Pinpoint the cell where the given text exists, returning its [X, Y] midpoint coordinate. 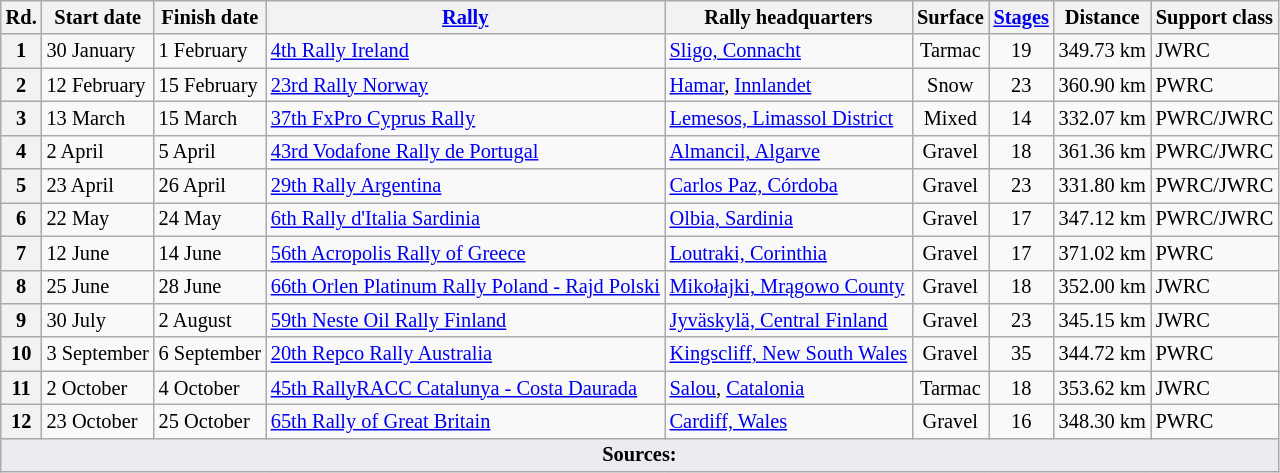
15 March [210, 118]
352.00 km [1102, 287]
6 September [210, 354]
5 April [210, 152]
43rd Vodafone Rally de Portugal [466, 152]
19 [1022, 51]
4 October [210, 388]
15 February [210, 85]
30 July [98, 320]
14 June [210, 253]
24 May [210, 219]
6th Rally d'Italia Sardinia [466, 219]
9 [22, 320]
Kingscliff, New South Wales [788, 354]
361.36 km [1102, 152]
2 [22, 85]
45th RallyRACC Catalunya - Costa Daurada [466, 388]
2 August [210, 320]
4 [22, 152]
16 [1022, 421]
12 June [98, 253]
2 October [98, 388]
12 February [98, 85]
25 June [98, 287]
Mikołajki, Mrągowo County [788, 287]
345.15 km [1102, 320]
331.80 km [1102, 186]
65th Rally of Great Britain [466, 421]
Rally [466, 17]
344.72 km [1102, 354]
332.07 km [1102, 118]
1 [22, 51]
Distance [1102, 17]
22 May [98, 219]
14 [1022, 118]
4th Rally Ireland [466, 51]
348.30 km [1102, 421]
Loutraki, Corinthia [788, 253]
349.73 km [1102, 51]
56th Acropolis Rally of Greece [466, 253]
25 October [210, 421]
Sources: [640, 455]
Hamar, Innlandet [788, 85]
Surface [950, 17]
37th FxPro Cyprus Rally [466, 118]
3 [22, 118]
Cardiff, Wales [788, 421]
Salou, Catalonia [788, 388]
Finish date [210, 17]
7 [22, 253]
Rally headquarters [788, 17]
Support class [1215, 17]
3 September [98, 354]
5 [22, 186]
10 [22, 354]
Stages [1022, 17]
Olbia, Sardinia [788, 219]
23 April [98, 186]
20th Repco Rally Australia [466, 354]
Mixed [950, 118]
Rd. [22, 17]
Lemesos, Limassol District [788, 118]
371.02 km [1102, 253]
12 [22, 421]
35 [1022, 354]
6 [22, 219]
360.90 km [1102, 85]
29th Rally Argentina [466, 186]
26 April [210, 186]
30 January [98, 51]
1 February [210, 51]
347.12 km [1102, 219]
13 March [98, 118]
23 October [98, 421]
Jyväskylä, Central Finland [788, 320]
8 [22, 287]
Carlos Paz, Córdoba [788, 186]
353.62 km [1102, 388]
11 [22, 388]
Sligo, Connacht [788, 51]
28 June [210, 287]
2 April [98, 152]
59th Neste Oil Rally Finland [466, 320]
Almancil, Algarve [788, 152]
66th Orlen Platinum Rally Poland - Rajd Polski [466, 287]
Snow [950, 85]
Start date [98, 17]
23rd Rally Norway [466, 85]
